Locate the cell with the specified text and output its (x, y) center coordinate. 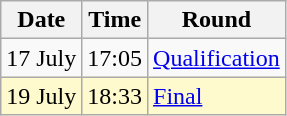
Time (115, 20)
18:33 (115, 96)
19 July (42, 96)
Date (42, 20)
Round (217, 20)
Qualification (217, 58)
Final (217, 96)
17:05 (115, 58)
17 July (42, 58)
